Search for the cell housing the specified text and yield its (X, Y) center coordinate. 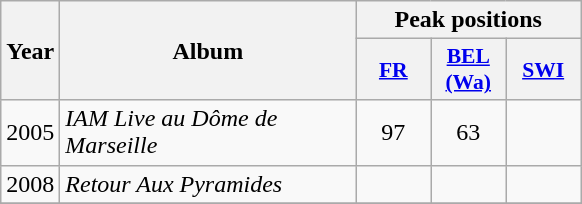
Year (30, 50)
Retour Aux Pyramides (208, 184)
IAM Live au Dôme de Marseille (208, 132)
97 (394, 132)
2005 (30, 132)
FR (394, 70)
Peak positions (468, 20)
Album (208, 50)
2008 (30, 184)
BEL (Wa) (468, 70)
63 (468, 132)
SWI (544, 70)
